For the text-containing cell, return its midpoint in (x, y) coordinate format. 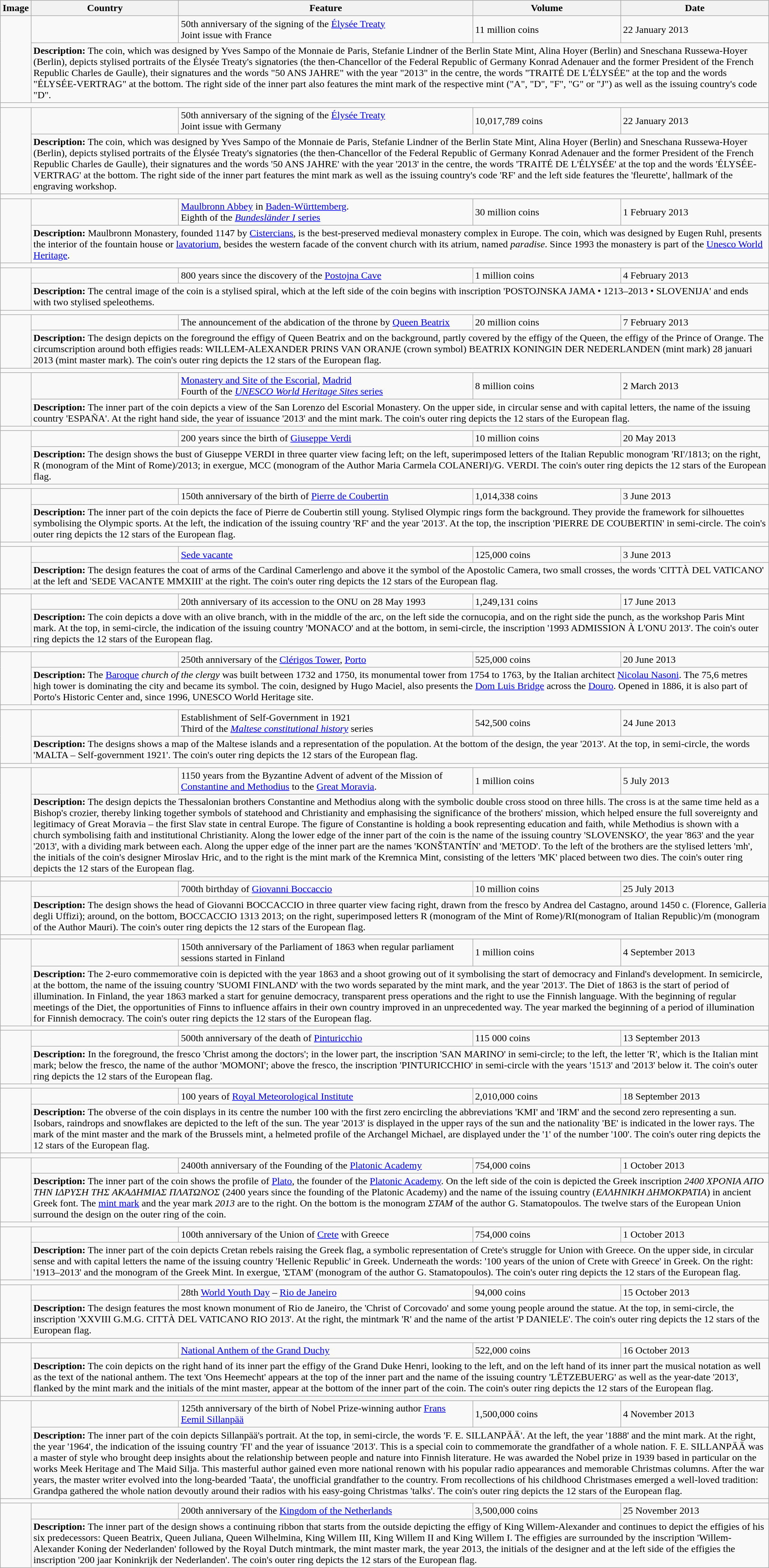
17 June 2013 (695, 601)
250th anniversary of the Clérigos Tower, Porto (326, 659)
7 February 2013 (695, 323)
200 years since the birth of Giuseppe Verdi (326, 438)
20 June 2013 (695, 659)
100 years of Royal Meteorological Institute (326, 1096)
500th anniversary of the death of Pinturicchio (326, 1038)
125,000 coins (547, 554)
2,010,000 coins (547, 1096)
1,249,131 coins (547, 601)
542,500 coins (547, 723)
13 September 2013 (695, 1038)
Establishment of Self-Government in 1921Third of the Maltese constitutional history series (326, 723)
Sede vacante (326, 554)
4 September 2013 (695, 952)
8 million coins (547, 386)
Maulbronn Abbey in Baden-Württemberg.Eighth of the Bundesländer I series (326, 212)
Volume (547, 8)
15 October 2013 (695, 1292)
115 000 coins (547, 1038)
10,017,789 coins (547, 121)
2 March 2013 (695, 386)
800 years since the discovery of the Postojna Cave (326, 275)
2400th anniversary of the Founding of the Platonic Academy (326, 1165)
50th anniversary of the signing of the Élysée Treaty Joint issue with Germany (326, 121)
1150 years from the Byzantine Advent of advent of the Mission of Constantine and Methodius to the Great Moravia. (326, 781)
200th anniversary of the Kingdom of the Netherlands (326, 1511)
1,014,338 coins (547, 496)
700th birthday of Giovanni Boccaccio (326, 889)
16 October 2013 (695, 1351)
4 November 2013 (695, 1414)
3,500,000 coins (547, 1511)
20th anniversary of its accession to the ONU on 28 May 1993 (326, 601)
30 million coins (547, 212)
25 July 2013 (695, 889)
Feature (326, 8)
11 million coins (547, 30)
28th World Youth Day – Rio de Janeiro (326, 1292)
25 November 2013 (695, 1511)
Date (695, 8)
5 July 2013 (695, 781)
4 February 2013 (695, 275)
Monastery and Site of the Escorial, MadridFourth of the UNESCO World Heritage Sites series (326, 386)
50th anniversary of the signing of the Élysée Treaty Joint issue with France (326, 30)
94,000 coins (547, 1292)
1 February 2013 (695, 212)
522,000 coins (547, 1351)
20 May 2013 (695, 438)
Country (105, 8)
1,500,000 coins (547, 1414)
525,000 coins (547, 659)
18 September 2013 (695, 1096)
150th anniversary of the birth of Pierre de Coubertin (326, 496)
150th anniversary of the Parliament of 1863 when regular parliament sessions started in Finland (326, 952)
National Anthem of the Grand Duchy (326, 1351)
The announcement of the abdication of the throne by Queen Beatrix (326, 323)
20 million coins (547, 323)
Image (16, 8)
24 June 2013 (695, 723)
125th anniversary of the birth of Nobel Prize-winning author Frans Eemil Sillanpää (326, 1414)
100th anniversary of the Union of Crete with Greece (326, 1234)
